Return the (X, Y) coordinate for the center point of the cell that contains the specified text.  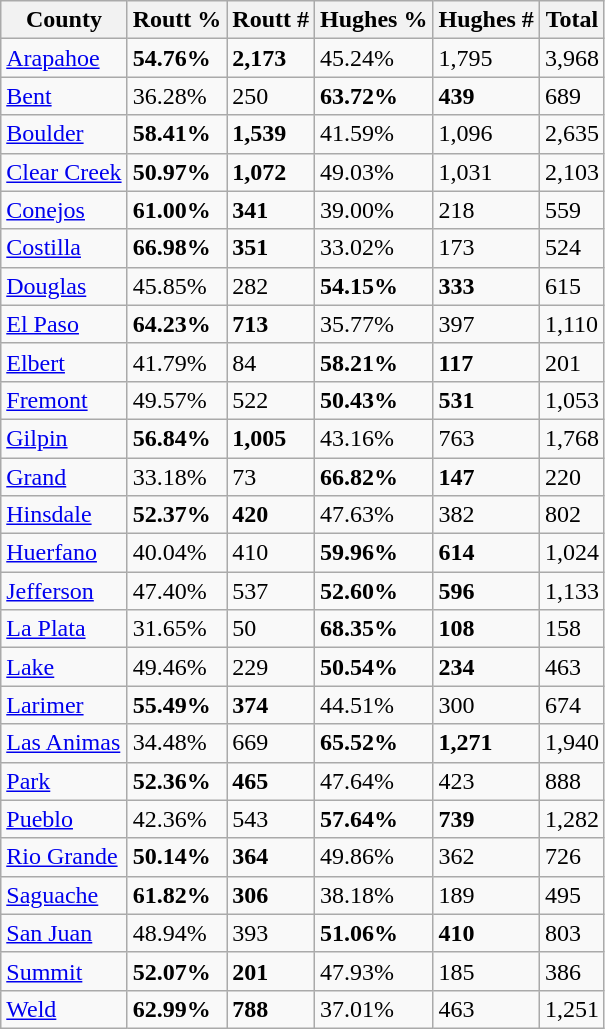
Elbert (64, 362)
220 (572, 477)
1,251 (572, 1009)
2,635 (572, 134)
423 (486, 781)
189 (486, 895)
47.93% (374, 971)
1,031 (486, 172)
1,768 (572, 438)
1,271 (486, 743)
614 (486, 553)
362 (486, 857)
351 (271, 248)
57.64% (374, 819)
Huerfano (64, 553)
Larimer (64, 705)
Douglas (64, 286)
Las Animas (64, 743)
62.99% (177, 1009)
2,103 (572, 172)
49.86% (374, 857)
522 (271, 400)
66.98% (177, 248)
397 (486, 324)
173 (486, 248)
61.82% (177, 895)
Gilpin (64, 438)
Clear Creek (64, 172)
Hinsdale (64, 515)
Hughes % (374, 20)
420 (271, 515)
59.96% (374, 553)
35.77% (374, 324)
234 (486, 667)
1,024 (572, 553)
1,096 (486, 134)
La Plata (64, 629)
49.03% (374, 172)
52.07% (177, 971)
531 (486, 400)
1,072 (271, 172)
Summit (64, 971)
Pueblo (64, 819)
65.52% (374, 743)
54.76% (177, 58)
1,795 (486, 58)
49.57% (177, 400)
674 (572, 705)
48.94% (177, 933)
47.64% (374, 781)
41.79% (177, 362)
788 (271, 1009)
802 (572, 515)
739 (486, 819)
61.00% (177, 210)
1,005 (271, 438)
1,133 (572, 591)
158 (572, 629)
36.28% (177, 96)
Boulder (64, 134)
52.37% (177, 515)
Hughes # (486, 20)
374 (271, 705)
185 (486, 971)
Costilla (64, 248)
763 (486, 438)
Jefferson (64, 591)
56.84% (177, 438)
333 (486, 286)
42.36% (177, 819)
1,053 (572, 400)
San Juan (64, 933)
669 (271, 743)
Grand (64, 477)
38.18% (374, 895)
Park (64, 781)
117 (486, 362)
108 (486, 629)
County (64, 20)
44.51% (374, 705)
45.85% (177, 286)
54.15% (374, 286)
341 (271, 210)
2,173 (271, 58)
Lake (64, 667)
49.46% (177, 667)
250 (271, 96)
1,940 (572, 743)
364 (271, 857)
Saguache (64, 895)
596 (486, 591)
537 (271, 591)
615 (572, 286)
50.14% (177, 857)
559 (572, 210)
84 (271, 362)
Routt % (177, 20)
300 (486, 705)
52.36% (177, 781)
147 (486, 477)
Total (572, 20)
64.23% (177, 324)
Rio Grande (64, 857)
803 (572, 933)
465 (271, 781)
63.72% (374, 96)
58.41% (177, 134)
33.18% (177, 477)
58.21% (374, 362)
50.54% (374, 667)
524 (572, 248)
386 (572, 971)
50.97% (177, 172)
Weld (64, 1009)
Conejos (64, 210)
439 (486, 96)
Fremont (64, 400)
495 (572, 895)
51.06% (374, 933)
47.40% (177, 591)
Routt # (271, 20)
543 (271, 819)
37.01% (374, 1009)
306 (271, 895)
33.02% (374, 248)
3,968 (572, 58)
282 (271, 286)
50.43% (374, 400)
713 (271, 324)
218 (486, 210)
229 (271, 667)
52.60% (374, 591)
1,539 (271, 134)
34.48% (177, 743)
Bent (64, 96)
382 (486, 515)
40.04% (177, 553)
73 (271, 477)
El Paso (64, 324)
43.16% (374, 438)
393 (271, 933)
45.24% (374, 58)
Arapahoe (64, 58)
66.82% (374, 477)
55.49% (177, 705)
47.63% (374, 515)
31.65% (177, 629)
888 (572, 781)
689 (572, 96)
1,110 (572, 324)
50 (271, 629)
68.35% (374, 629)
726 (572, 857)
41.59% (374, 134)
1,282 (572, 819)
39.00% (374, 210)
